Extract the (x, y) coordinate from the center of the cell holding the provided text.  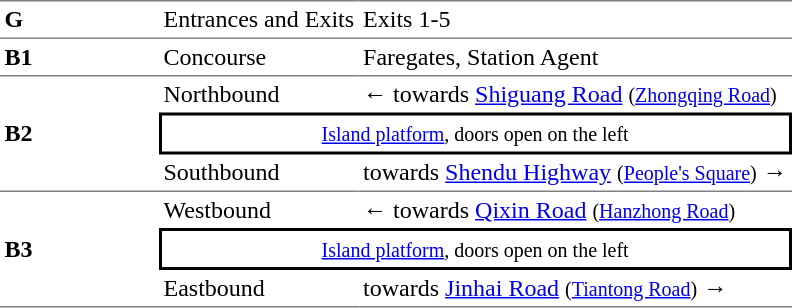
Northbound (259, 94)
towards Shendu Highway (People's Square) → (576, 173)
← towards Shiguang Road (Zhongqing Road) (576, 94)
towards Jinhai Road (Tiantong Road) → (576, 289)
G (80, 20)
B1 (80, 58)
Southbound (259, 173)
Concourse (259, 58)
Entrances and Exits (259, 20)
Eastbound (259, 289)
B2 (80, 134)
Westbound (259, 210)
B3 (80, 250)
Faregates, Station Agent (576, 58)
Exits 1-5 (576, 20)
← towards Qixin Road (Hanzhong Road) (576, 210)
